Determine the [X, Y] coordinate at the center of the cell enclosing the given text.  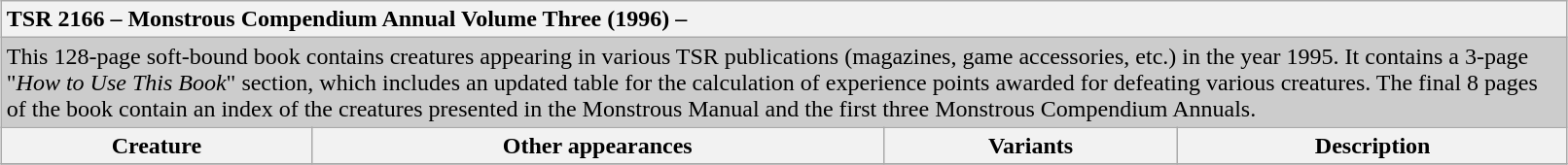
TSR 2166 – Monstrous Compendium Annual Volume Three (1996) – [784, 19]
Description [1372, 146]
Other appearances [597, 146]
Creature [156, 146]
Variants [1031, 146]
